Output the [X, Y] coordinate of the center of the cell containing the given text.  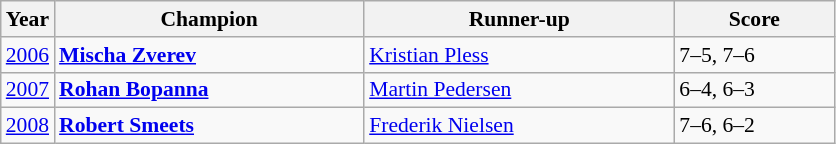
Mischa Zverev [209, 55]
Rohan Bopanna [209, 90]
Kristian Pless [519, 55]
7–5, 7–6 [754, 55]
Champion [209, 19]
Year [28, 19]
6–4, 6–3 [754, 90]
Score [754, 19]
Runner-up [519, 19]
7–6, 6–2 [754, 126]
Martin Pedersen [519, 90]
Robert Smeets [209, 126]
2007 [28, 90]
2008 [28, 126]
2006 [28, 55]
Frederik Nielsen [519, 126]
